Search for the cell housing the specified text and yield its [x, y] center coordinate. 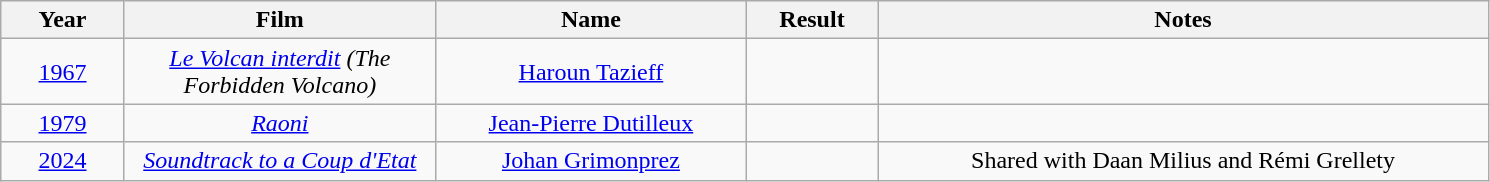
2024 [63, 161]
Soundtrack to a Coup d'Etat [280, 161]
Jean-Pierre Dutilleux [590, 123]
Result [812, 20]
Raoni [280, 123]
Johan Grimonprez [590, 161]
Shared with Daan Milius and Rémi Grellety [1184, 161]
Le Volcan interdit (The Forbidden Volcano) [280, 72]
1979 [63, 123]
Notes [1184, 20]
1967 [63, 72]
Film [280, 20]
Haroun Tazieff [590, 72]
Name [590, 20]
Year [63, 20]
